Pinpoint the cell where the given text exists, returning its (X, Y) midpoint coordinate. 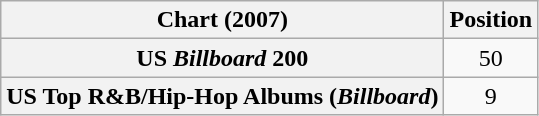
9 (491, 96)
Chart (2007) (222, 20)
50 (491, 58)
US Billboard 200 (222, 58)
US Top R&B/Hip-Hop Albums (Billboard) (222, 96)
Position (491, 20)
